Scan for the cell matching the given text and deliver its (x, y) coordinate at center. 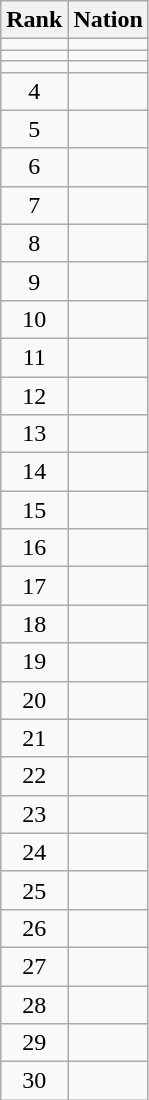
14 (34, 472)
22 (34, 776)
8 (34, 243)
25 (34, 890)
11 (34, 357)
18 (34, 624)
16 (34, 548)
9 (34, 281)
30 (34, 1081)
24 (34, 852)
12 (34, 395)
20 (34, 700)
13 (34, 434)
19 (34, 662)
10 (34, 319)
29 (34, 1043)
5 (34, 129)
27 (34, 966)
Nation (108, 20)
21 (34, 738)
15 (34, 510)
28 (34, 1005)
26 (34, 928)
7 (34, 205)
23 (34, 814)
17 (34, 586)
Rank (34, 20)
6 (34, 167)
4 (34, 91)
